For the text-containing cell, return its midpoint in [X, Y] coordinate format. 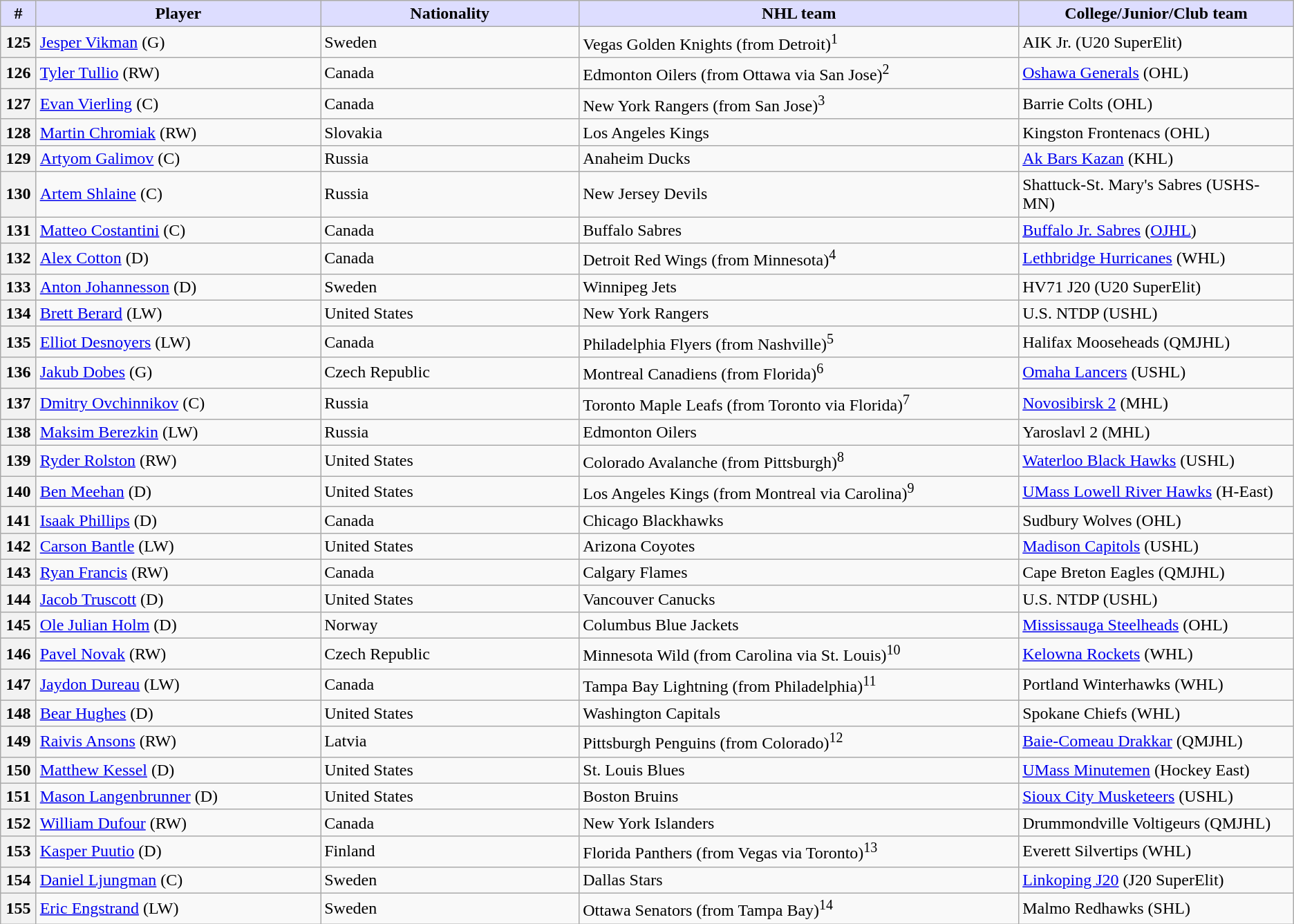
135 [18, 341]
142 [18, 546]
Arizona Coyotes [799, 546]
Florida Panthers (from Vegas via Toronto)13 [799, 851]
133 [18, 287]
155 [18, 908]
Los Angeles Kings (from Montreal via Carolina)9 [799, 492]
St. Louis Blues [799, 770]
Ole Julian Holm (D) [178, 625]
132 [18, 258]
Montreal Canadiens (from Florida)6 [799, 373]
Ak Bars Kazan (KHL) [1156, 159]
Nationality [450, 14]
Ben Meehan (D) [178, 492]
130 [18, 195]
Mason Langenbrunner (D) [178, 796]
151 [18, 796]
125 [18, 43]
Omaha Lancers (USHL) [1156, 373]
Winnipeg Jets [799, 287]
Ottawa Senators (from Tampa Bay)14 [799, 908]
Ryder Rolston (RW) [178, 460]
144 [18, 598]
Raivis Ansons (RW) [178, 742]
Dallas Stars [799, 880]
Kasper Puutio (D) [178, 851]
Edmonton Oilers (from Ottawa via San Jose)2 [799, 73]
Buffalo Sabres [799, 230]
Norway [450, 625]
Martin Chromiak (RW) [178, 132]
UMass Lowell River Hawks (H-East) [1156, 492]
# [18, 14]
Oshawa Generals (OHL) [1156, 73]
Tampa Bay Lightning (from Philadelphia)11 [799, 684]
Linkoping J20 (J20 SuperElit) [1156, 880]
Pavel Novak (RW) [178, 654]
Player [178, 14]
New Jersey Devils [799, 195]
145 [18, 625]
Buffalo Jr. Sabres (OJHL) [1156, 230]
148 [18, 713]
New York Rangers [799, 313]
Edmonton Oilers [799, 432]
Sioux City Musketeers (USHL) [1156, 796]
152 [18, 822]
Washington Capitals [799, 713]
Artyom Galimov (C) [178, 159]
Tyler Tullio (RW) [178, 73]
Jesper Vikman (G) [178, 43]
136 [18, 373]
Elliot Desnoyers (LW) [178, 341]
Anaheim Ducks [799, 159]
Vegas Golden Knights (from Detroit)1 [799, 43]
Columbus Blue Jackets [799, 625]
126 [18, 73]
Brett Berard (LW) [178, 313]
141 [18, 520]
Drummondville Voltigeurs (QMJHL) [1156, 822]
140 [18, 492]
134 [18, 313]
Dmitry Ovchinnikov (C) [178, 404]
Matthew Kessel (D) [178, 770]
143 [18, 572]
Pittsburgh Penguins (from Colorado)12 [799, 742]
Shattuck-St. Mary's Sabres (USHS-MN) [1156, 195]
Baie-Comeau Drakkar (QMJHL) [1156, 742]
Alex Cotton (D) [178, 258]
Sudbury Wolves (OHL) [1156, 520]
Bear Hughes (D) [178, 713]
Halifax Mooseheads (QMJHL) [1156, 341]
Lethbridge Hurricanes (WHL) [1156, 258]
Barrie Colts (OHL) [1156, 104]
128 [18, 132]
Portland Winterhawks (WHL) [1156, 684]
Yaroslavl 2 (MHL) [1156, 432]
Spokane Chiefs (WHL) [1156, 713]
129 [18, 159]
HV71 J20 (U20 SuperElit) [1156, 287]
Kingston Frontenacs (OHL) [1156, 132]
Jakub Dobes (G) [178, 373]
147 [18, 684]
Colorado Avalanche (from Pittsburgh)8 [799, 460]
Chicago Blackhawks [799, 520]
Kelowna Rockets (WHL) [1156, 654]
NHL team [799, 14]
127 [18, 104]
Evan Vierling (C) [178, 104]
154 [18, 880]
Philadelphia Flyers (from Nashville)5 [799, 341]
Latvia [450, 742]
Cape Breton Eagles (QMJHL) [1156, 572]
Mississauga Steelheads (OHL) [1156, 625]
Artem Shlaine (C) [178, 195]
146 [18, 654]
Finland [450, 851]
Detroit Red Wings (from Minnesota)4 [799, 258]
Waterloo Black Hawks (USHL) [1156, 460]
Jaydon Dureau (LW) [178, 684]
New York Rangers (from San Jose)3 [799, 104]
Slovakia [450, 132]
149 [18, 742]
153 [18, 851]
AIK Jr. (U20 SuperElit) [1156, 43]
Anton Johannesson (D) [178, 287]
Los Angeles Kings [799, 132]
Toronto Maple Leafs (from Toronto via Florida)7 [799, 404]
Vancouver Canucks [799, 598]
137 [18, 404]
New York Islanders [799, 822]
Minnesota Wild (from Carolina via St. Louis)10 [799, 654]
Everett Silvertips (WHL) [1156, 851]
Boston Bruins [799, 796]
Ryan Francis (RW) [178, 572]
Malmo Redhawks (SHL) [1156, 908]
138 [18, 432]
Eric Engstrand (LW) [178, 908]
131 [18, 230]
Matteo Costantini (C) [178, 230]
Maksim Berezkin (LW) [178, 432]
UMass Minutemen (Hockey East) [1156, 770]
College/Junior/Club team [1156, 14]
Daniel Ljungman (C) [178, 880]
Novosibirsk 2 (MHL) [1156, 404]
139 [18, 460]
Isaak Phillips (D) [178, 520]
150 [18, 770]
William Dufour (RW) [178, 822]
Carson Bantle (LW) [178, 546]
Jacob Truscott (D) [178, 598]
Calgary Flames [799, 572]
Madison Capitols (USHL) [1156, 546]
